Extract the (X, Y) coordinate from the center of the cell holding the provided text.  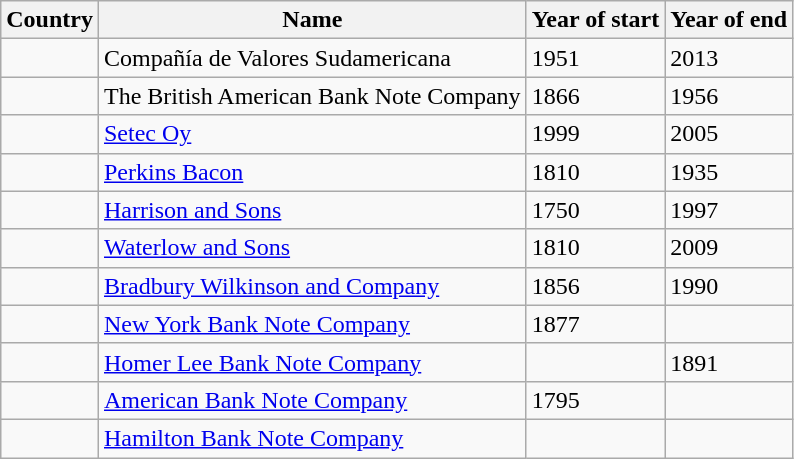
Setec Oy (312, 134)
Harrison and Sons (312, 210)
1866 (596, 96)
Country (50, 20)
Homer Lee Bank Note Company (312, 362)
2013 (729, 58)
1795 (596, 400)
1856 (596, 286)
Hamilton Bank Note Company (312, 438)
Name (312, 20)
1997 (729, 210)
1999 (596, 134)
1990 (729, 286)
2005 (729, 134)
The British American Bank Note Company (312, 96)
Perkins Bacon (312, 172)
1750 (596, 210)
Bradbury Wilkinson and Company (312, 286)
1951 (596, 58)
1891 (729, 362)
Year of start (596, 20)
1877 (596, 324)
1935 (729, 172)
2009 (729, 248)
New York Bank Note Company (312, 324)
Waterlow and Sons (312, 248)
Year of end (729, 20)
Compañía de Valores Sudamericana (312, 58)
1956 (729, 96)
American Bank Note Company (312, 400)
